Determine the (X, Y) coordinate at the center of the cell enclosing the given text.  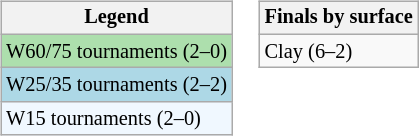
W25/35 tournaments (2–2) (116, 85)
Clay (6–2) (339, 51)
W15 tournaments (2–0) (116, 119)
W60/75 tournaments (2–0) (116, 51)
Finals by surface (339, 18)
Legend (116, 18)
